Scan for the cell matching the given text and deliver its [X, Y] coordinate at center. 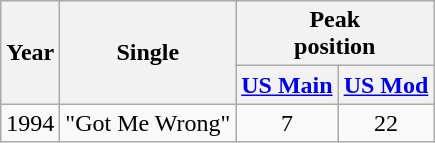
22 [386, 123]
US Main [287, 85]
"Got Me Wrong" [148, 123]
US Mod [386, 85]
7 [287, 123]
Peakposition [335, 34]
Year [30, 52]
Single [148, 52]
1994 [30, 123]
